Capture the cell that displays the provided text and extract its (x, y) central coordinate. 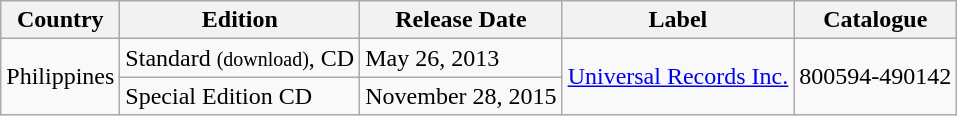
May 26, 2013 (461, 58)
November 28, 2015 (461, 96)
Standard (download), CD (240, 58)
Catalogue (876, 20)
800594-490142 (876, 77)
Universal Records Inc. (678, 77)
Special Edition CD (240, 96)
Country (60, 20)
Edition (240, 20)
Label (678, 20)
Release Date (461, 20)
Philippines (60, 77)
